Pinpoint the cell where the given text exists, returning its [x, y] midpoint coordinate. 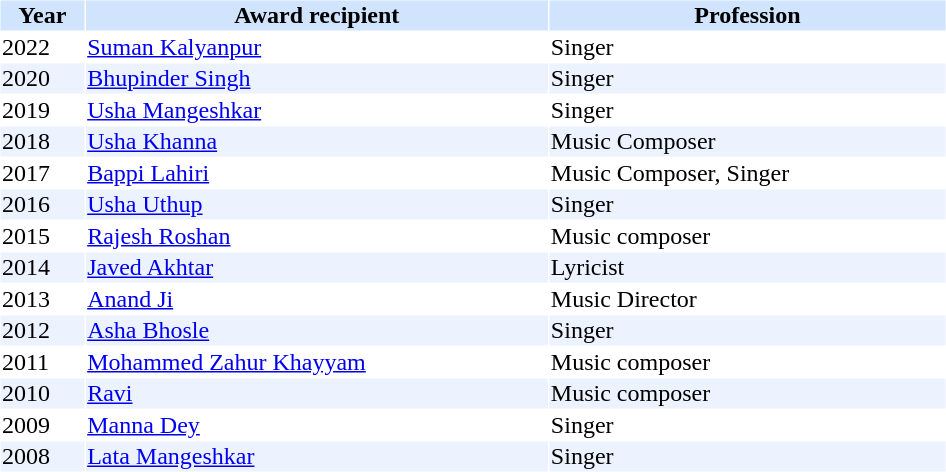
2010 [42, 393]
Suman Kalyanpur [317, 47]
Ravi [317, 393]
2020 [42, 79]
Music Composer [747, 141]
Usha Khanna [317, 141]
Profession [747, 15]
2009 [42, 425]
2022 [42, 47]
Anand Ji [317, 299]
Manna Dey [317, 425]
2013 [42, 299]
2015 [42, 236]
2008 [42, 457]
Rajesh Roshan [317, 236]
2012 [42, 331]
2016 [42, 205]
2014 [42, 267]
Usha Uthup [317, 205]
Music Composer, Singer [747, 173]
Javed Akhtar [317, 267]
2011 [42, 362]
Bappi Lahiri [317, 173]
2019 [42, 110]
Music Director [747, 299]
Lyricist [747, 267]
Asha Bhosle [317, 331]
Lata Mangeshkar [317, 457]
2018 [42, 141]
Bhupinder Singh [317, 79]
Usha Mangeshkar [317, 110]
2017 [42, 173]
Mohammed Zahur Khayyam [317, 362]
Year [42, 15]
Award recipient [317, 15]
